Locate the cell with the specified text and output its [x, y] center coordinate. 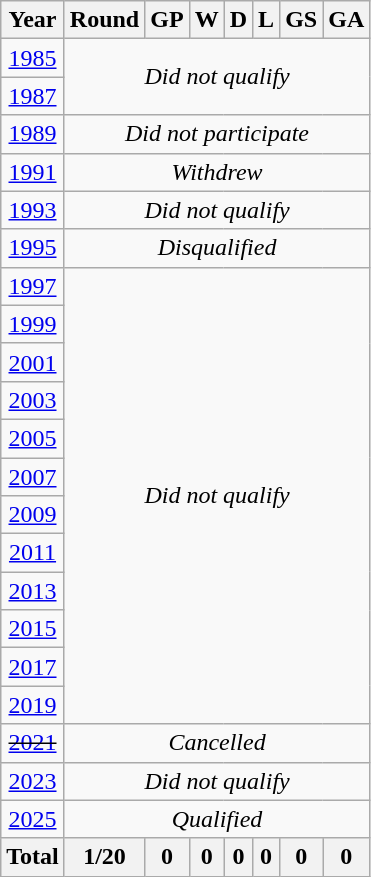
1991 [33, 172]
2015 [33, 629]
1987 [33, 96]
GS [302, 20]
2021 [33, 743]
Year [33, 20]
Cancelled [217, 743]
2003 [33, 400]
2011 [33, 553]
2023 [33, 781]
1/20 [104, 857]
Qualified [217, 819]
Disqualified [217, 248]
2025 [33, 819]
1993 [33, 210]
2013 [33, 591]
2019 [33, 705]
1997 [33, 286]
Withdrew [217, 172]
L [266, 20]
2005 [33, 438]
2007 [33, 477]
Did not participate [217, 134]
1999 [33, 324]
2017 [33, 667]
GA [346, 20]
W [206, 20]
2001 [33, 362]
Round [104, 20]
D [238, 20]
1985 [33, 58]
Total [33, 857]
1995 [33, 248]
GP [167, 20]
2009 [33, 515]
1989 [33, 134]
